Search for the cell housing the specified text and yield its (x, y) center coordinate. 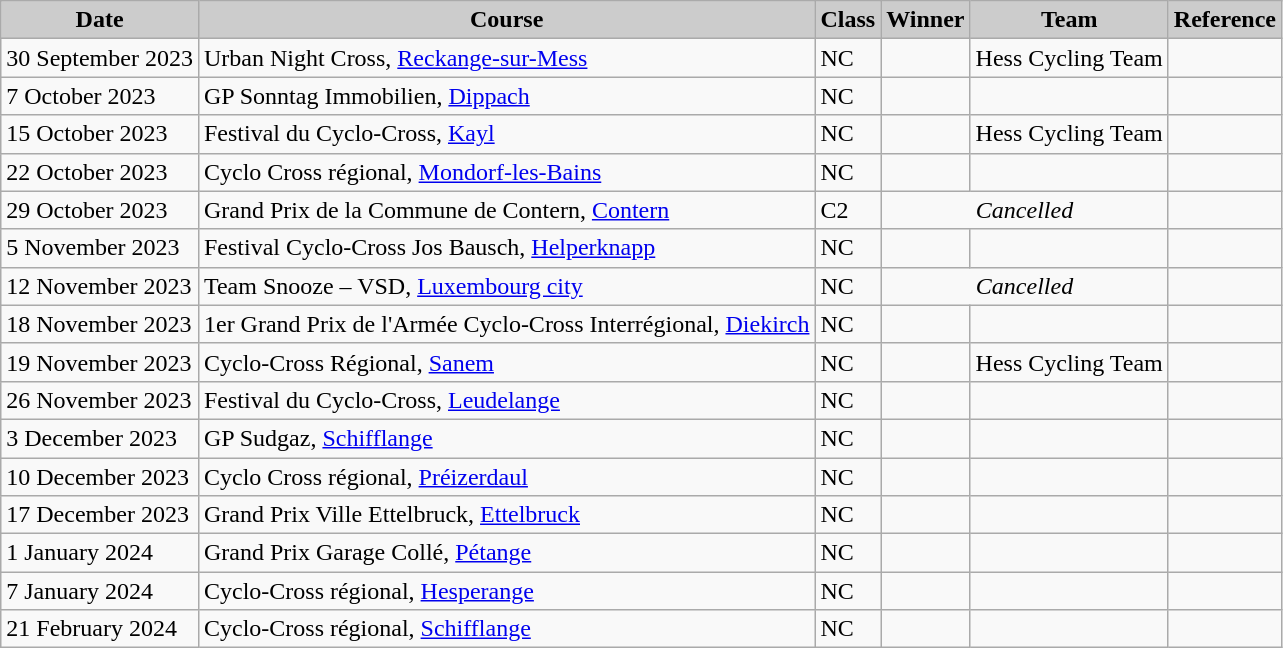
1 January 2024 (100, 553)
3 December 2023 (100, 438)
Urban Night Cross, Reckange-sur-Mess (506, 58)
19 November 2023 (100, 362)
Class (848, 20)
Cyclo-Cross régional, Hesperange (506, 591)
Cyclo-Cross régional, Schifflange (506, 629)
21 February 2024 (100, 629)
Grand Prix de la Commune de Contern, Contern (506, 210)
Cyclo Cross régional, Préizerdaul (506, 477)
5 November 2023 (100, 248)
7 January 2024 (100, 591)
29 October 2023 (100, 210)
Team (1069, 20)
22 October 2023 (100, 172)
15 October 2023 (100, 134)
10 December 2023 (100, 477)
Festival Cyclo-Cross Jos Bausch, Helperknapp (506, 248)
1er Grand Prix de l'Armée Cyclo-Cross Interrégional, Diekirch (506, 324)
GP Sonntag Immobilien, Dippach (506, 96)
Festival du Cyclo-Cross, Leudelange (506, 400)
17 December 2023 (100, 515)
Date (100, 20)
Grand Prix Garage Collé, Pétange (506, 553)
7 October 2023 (100, 96)
26 November 2023 (100, 400)
C2 (848, 210)
Cyclo-Cross Régional, Sanem (506, 362)
GP Sudgaz, Schifflange (506, 438)
Cyclo Cross régional, Mondorf-les-Bains (506, 172)
Team Snooze – VSD, Luxembourg city (506, 286)
18 November 2023 (100, 324)
12 November 2023 (100, 286)
Winner (926, 20)
30 September 2023 (100, 58)
Festival du Cyclo-Cross, Kayl (506, 134)
Reference (1224, 20)
Course (506, 20)
Grand Prix Ville Ettelbruck, Ettelbruck (506, 515)
